Output the [X, Y] coordinate of the center of the cell containing the given text.  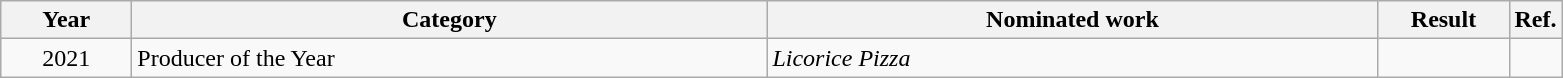
Nominated work [1072, 20]
Result [1444, 20]
Year [66, 20]
Producer of the Year [450, 58]
Licorice Pizza [1072, 58]
Ref. [1536, 20]
Category [450, 20]
2021 [66, 58]
